Capture the cell that displays the provided text and extract its [x, y] central coordinate. 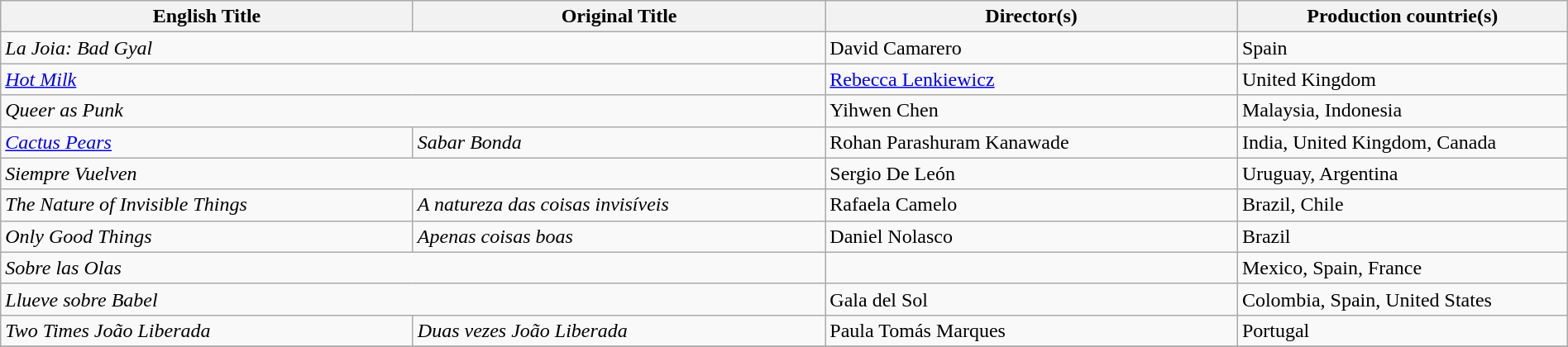
Sobre las Olas [414, 268]
The Nature of Invisible Things [207, 205]
Paula Tomás Marques [1032, 330]
Hot Milk [414, 79]
Yihwen Chen [1032, 111]
Spain [1403, 48]
Mexico, Spain, France [1403, 268]
Daniel Nolasco [1032, 236]
Sergio De León [1032, 173]
Original Title [619, 17]
Queer as Punk [414, 111]
India, United Kingdom, Canada [1403, 142]
Rebecca Lenkiewicz [1032, 79]
Llueve sobre Babel [414, 299]
Rafaela Camelo [1032, 205]
Duas vezes João Liberada [619, 330]
Siempre Vuelven [414, 173]
Sabar Bonda [619, 142]
Malaysia, Indonesia [1403, 111]
A natureza das coisas invisíveis [619, 205]
English Title [207, 17]
Only Good Things [207, 236]
Production countrie(s) [1403, 17]
Apenas coisas boas [619, 236]
Colombia, Spain, United States [1403, 299]
La Joia: Bad Gyal [414, 48]
Two Times João Liberada [207, 330]
Uruguay, Argentina [1403, 173]
Director(s) [1032, 17]
David Camarero [1032, 48]
Brazil [1403, 236]
Portugal [1403, 330]
Brazil, Chile [1403, 205]
Rohan Parashuram Kanawade [1032, 142]
Cactus Pears [207, 142]
United Kingdom [1403, 79]
Gala del Sol [1032, 299]
